Capture the cell that displays the provided text and extract its (x, y) central coordinate. 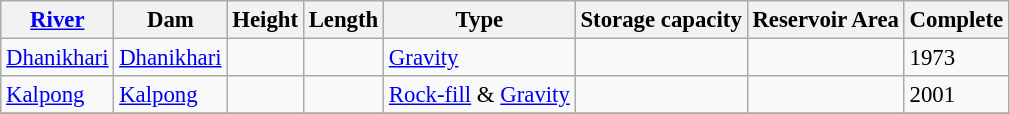
2001 (956, 95)
1973 (956, 58)
Complete (956, 20)
Height (265, 20)
Storage capacity (661, 20)
Length (343, 20)
Type (480, 20)
River (58, 20)
Dam (170, 20)
Reservoir Area (826, 20)
Rock-fill & Gravity (480, 95)
Gravity (480, 58)
